Locate the cell with the specified text and output its (x, y) center coordinate. 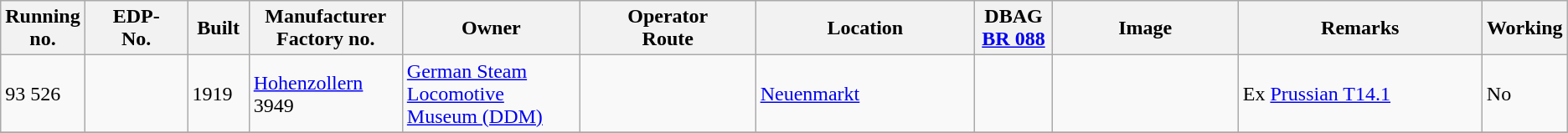
93 526 (43, 94)
Built (218, 28)
Owner (491, 28)
1919 (218, 94)
Location (865, 28)
Neuenmarkt (865, 94)
DBAGBR 088 (1014, 28)
Hohenzollern3949 (325, 94)
Working (1524, 28)
OperatorRoute (668, 28)
EDP-No. (136, 28)
German Steam Locomotive Museum (DDM) (491, 94)
Remarks (1360, 28)
Ex Prussian T14.1 (1360, 94)
ManufacturerFactory no. (325, 28)
No (1524, 94)
Image (1145, 28)
Runningno. (43, 28)
